Capture the cell that displays the provided text and extract its (x, y) central coordinate. 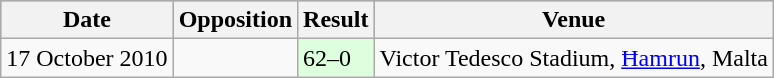
17 October 2010 (87, 58)
62–0 (336, 58)
Victor Tedesco Stadium, Ħamrun, Malta (574, 58)
Venue (574, 20)
Result (336, 20)
Date (87, 20)
Opposition (235, 20)
